Provide the (x, y) coordinate of the cell's center where the given text is located.  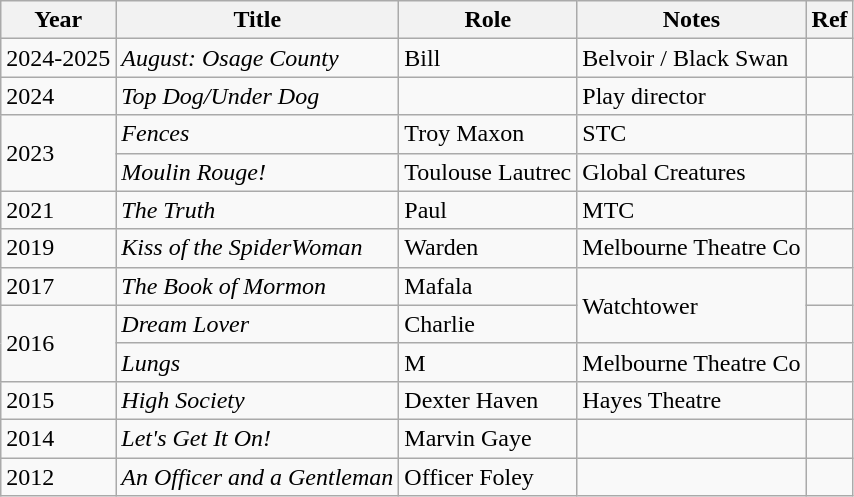
Marvin Gaye (488, 438)
2023 (58, 153)
Play director (692, 96)
The Truth (258, 210)
Dream Lover (258, 324)
August: Osage County (258, 58)
Title (258, 20)
An Officer and a Gentleman (258, 477)
Dexter Haven (488, 400)
M (488, 362)
Ref (830, 20)
2017 (58, 286)
Troy Maxon (488, 134)
Mafala (488, 286)
Lungs (258, 362)
Paul (488, 210)
2024 (58, 96)
2019 (58, 248)
The Book of Mormon (258, 286)
Officer Foley (488, 477)
2016 (58, 343)
Charlie (488, 324)
MTC (692, 210)
Moulin Rouge! (258, 172)
Toulouse Lautrec (488, 172)
Let's Get It On! (258, 438)
Watchtower (692, 305)
Bill (488, 58)
High Society (258, 400)
STC (692, 134)
Notes (692, 20)
2024-2025 (58, 58)
2015 (58, 400)
2014 (58, 438)
2021 (58, 210)
Role (488, 20)
Kiss of the SpiderWoman (258, 248)
Year (58, 20)
Belvoir / Black Swan (692, 58)
2012 (58, 477)
Fences (258, 134)
Hayes Theatre (692, 400)
Global Creatures (692, 172)
Top Dog/Under Dog (258, 96)
Warden (488, 248)
